Output the [X, Y] coordinate of the center of the cell containing the given text.  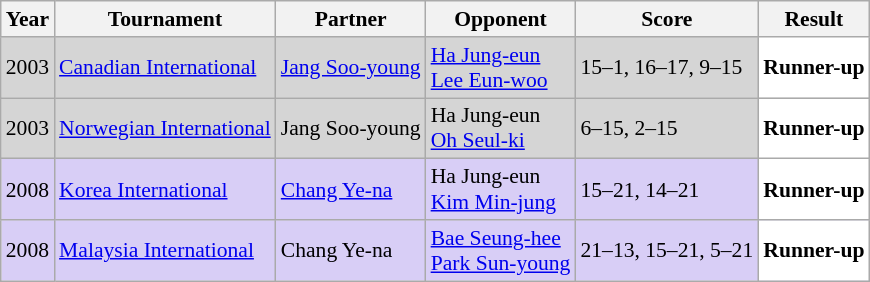
Bae Seung-hee Park Sun-young [501, 250]
Ha Jung-eun Kim Min-jung [501, 190]
Norwegian International [165, 128]
Ha Jung-eun Oh Seul-ki [501, 128]
Opponent [501, 19]
Result [814, 19]
Malaysia International [165, 250]
15–21, 14–21 [666, 190]
Year [28, 19]
Korea International [165, 190]
Partner [351, 19]
Score [666, 19]
6–15, 2–15 [666, 128]
Canadian International [165, 68]
Ha Jung-eun Lee Eun-woo [501, 68]
15–1, 16–17, 9–15 [666, 68]
21–13, 15–21, 5–21 [666, 250]
Tournament [165, 19]
